Output the (x, y) coordinate of the center of the cell containing the given text.  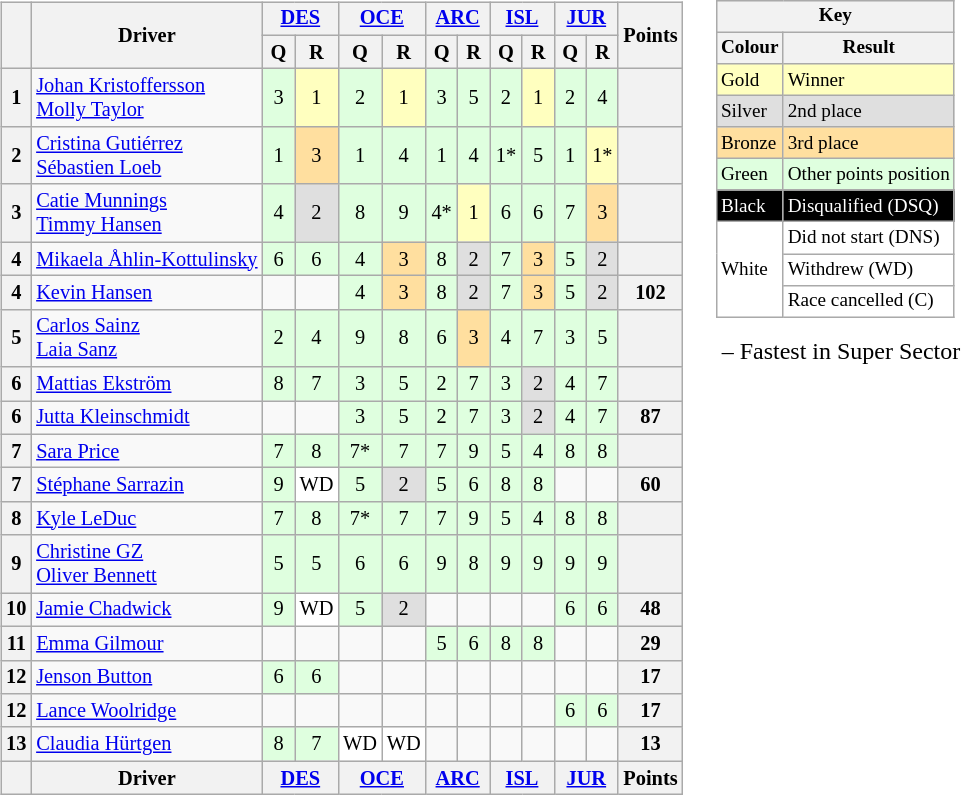
48 (650, 610)
Catie Munnings Timmy Hansen (146, 213)
Sara Price (146, 451)
Carlos Sainz Laia Sanz (146, 338)
10 (16, 610)
White (750, 270)
Result (868, 48)
Johan Kristoffersson Molly Taylor (146, 98)
60 (650, 485)
Other points position (868, 175)
Jamie Chadwick (146, 610)
Emma Gilmour (146, 643)
Cristina Gutiérrez Sébastien Loeb (146, 156)
Race cancelled (C) (868, 301)
Mattias Ekström (146, 384)
102 (650, 293)
Jutta Kleinschmidt (146, 418)
Christine GZ Oliver Bennett (146, 564)
Lance Woolridge (146, 711)
Claudia Hürtgen (146, 744)
Silver (750, 111)
Kyle LeDuc (146, 519)
Winner (868, 80)
Bronze (750, 143)
Did not start (DNS) (868, 238)
4* (441, 213)
11 (16, 643)
Key (835, 16)
2nd place (868, 111)
Jenson Button (146, 677)
3rd place (868, 143)
Gold (750, 80)
Colour (750, 48)
Mikaela Åhlin-Kottulinsky (146, 259)
Withdrew (WD) (868, 270)
87 (650, 418)
Green (750, 175)
Stéphane Sarrazin (146, 485)
Disqualified (DSQ) (868, 206)
29 (650, 643)
Kevin Hansen (146, 293)
Black (750, 206)
